Find where the given text appears and provide that cell's center as [X, Y] coordinate. 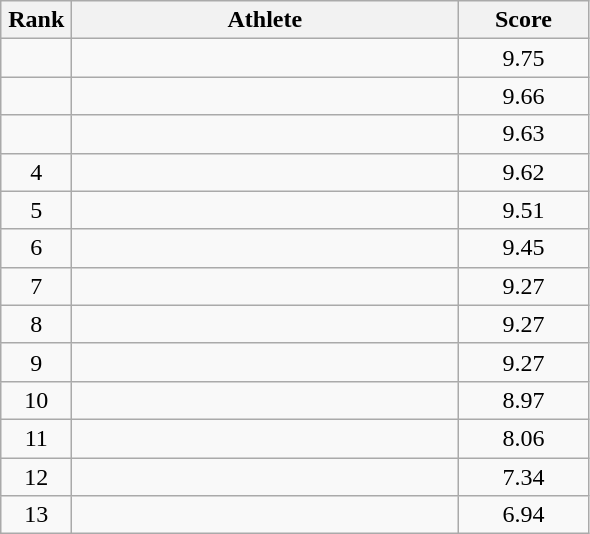
8.06 [524, 438]
9.66 [524, 96]
4 [36, 172]
9.63 [524, 134]
9.75 [524, 58]
5 [36, 210]
9.62 [524, 172]
9 [36, 362]
Score [524, 20]
8.97 [524, 400]
8 [36, 324]
6.94 [524, 515]
7.34 [524, 477]
10 [36, 400]
Athlete [265, 20]
9.51 [524, 210]
7 [36, 286]
13 [36, 515]
11 [36, 438]
6 [36, 248]
Rank [36, 20]
12 [36, 477]
9.45 [524, 248]
